From the cell containing the given text, extract its center point as [x, y] coordinate. 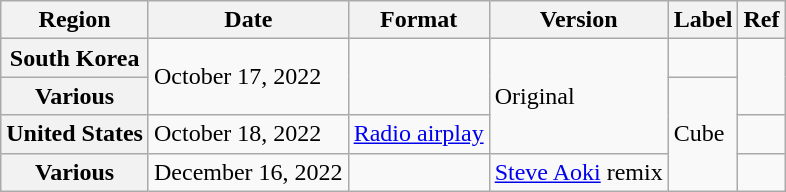
Steve Aoki remix [578, 172]
Format [418, 20]
Radio airplay [418, 134]
Version [578, 20]
December 16, 2022 [248, 172]
South Korea [75, 58]
Cube [703, 134]
Original [578, 96]
Label [703, 20]
United States [75, 134]
Date [248, 20]
October 18, 2022 [248, 134]
Region [75, 20]
October 17, 2022 [248, 77]
Ref [762, 20]
